Return the [x, y] coordinate for the center point of the cell that contains the specified text.  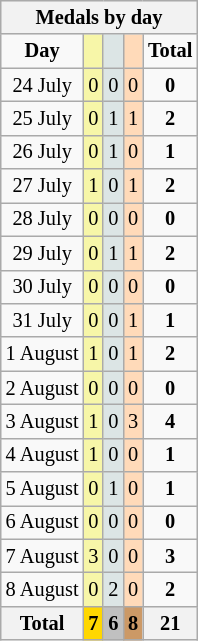
5 August [42, 489]
2 August [42, 388]
30 July [42, 287]
Medals by day [100, 17]
21 [170, 623]
28 July [42, 219]
7 [94, 623]
3 August [42, 421]
7 August [42, 556]
27 July [42, 186]
25 July [42, 118]
26 July [42, 152]
6 August [42, 522]
4 August [42, 455]
4 [170, 421]
8 August [42, 589]
24 July [42, 85]
31 July [42, 320]
29 July [42, 253]
Day [42, 51]
8 [133, 623]
6 [113, 623]
1 August [42, 354]
